Scan for the cell matching the given text and deliver its (x, y) coordinate at center. 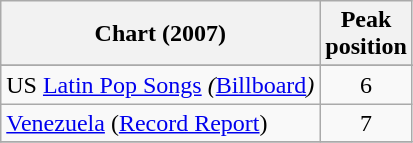
7 (366, 123)
Venezuela (Record Report) (160, 123)
Peakposition (366, 34)
US Latin Pop Songs (Billboard) (160, 85)
Chart (2007) (160, 34)
6 (366, 85)
